Identify which cell holds the provided text, then report its [x, y] central coordinate. 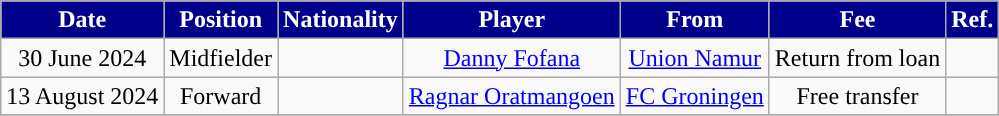
From [694, 20]
Union Namur [694, 58]
Nationality [341, 20]
Midfielder [221, 58]
Danny Fofana [512, 58]
FC Groningen [694, 96]
Ragnar Oratmangoen [512, 96]
13 August 2024 [82, 96]
Date [82, 20]
30 June 2024 [82, 58]
Return from loan [857, 58]
Position [221, 20]
Free transfer [857, 96]
Forward [221, 96]
Fee [857, 20]
Ref. [972, 20]
Player [512, 20]
